Extract the [X, Y] coordinate from the center of the cell holding the provided text.  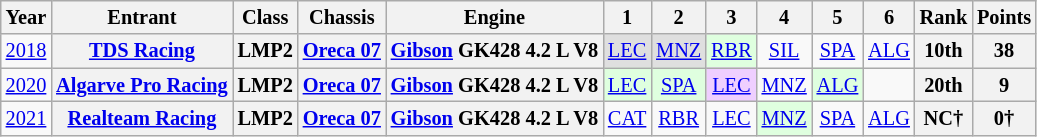
4 [784, 17]
10th [944, 51]
38 [1004, 51]
2021 [26, 118]
SIL [784, 51]
Year [26, 17]
Engine [494, 17]
Realteam Racing [142, 118]
Class [266, 17]
TDS Racing [142, 51]
Points [1004, 17]
6 [889, 17]
0† [1004, 118]
NC† [944, 118]
1 [627, 17]
3 [731, 17]
Chassis [342, 17]
Entrant [142, 17]
Rank [944, 17]
20th [944, 85]
CAT [627, 118]
2020 [26, 85]
2018 [26, 51]
2 [678, 17]
9 [1004, 85]
Algarve Pro Racing [142, 85]
5 [838, 17]
